Pinpoint the cell where the given text exists, returning its [X, Y] midpoint coordinate. 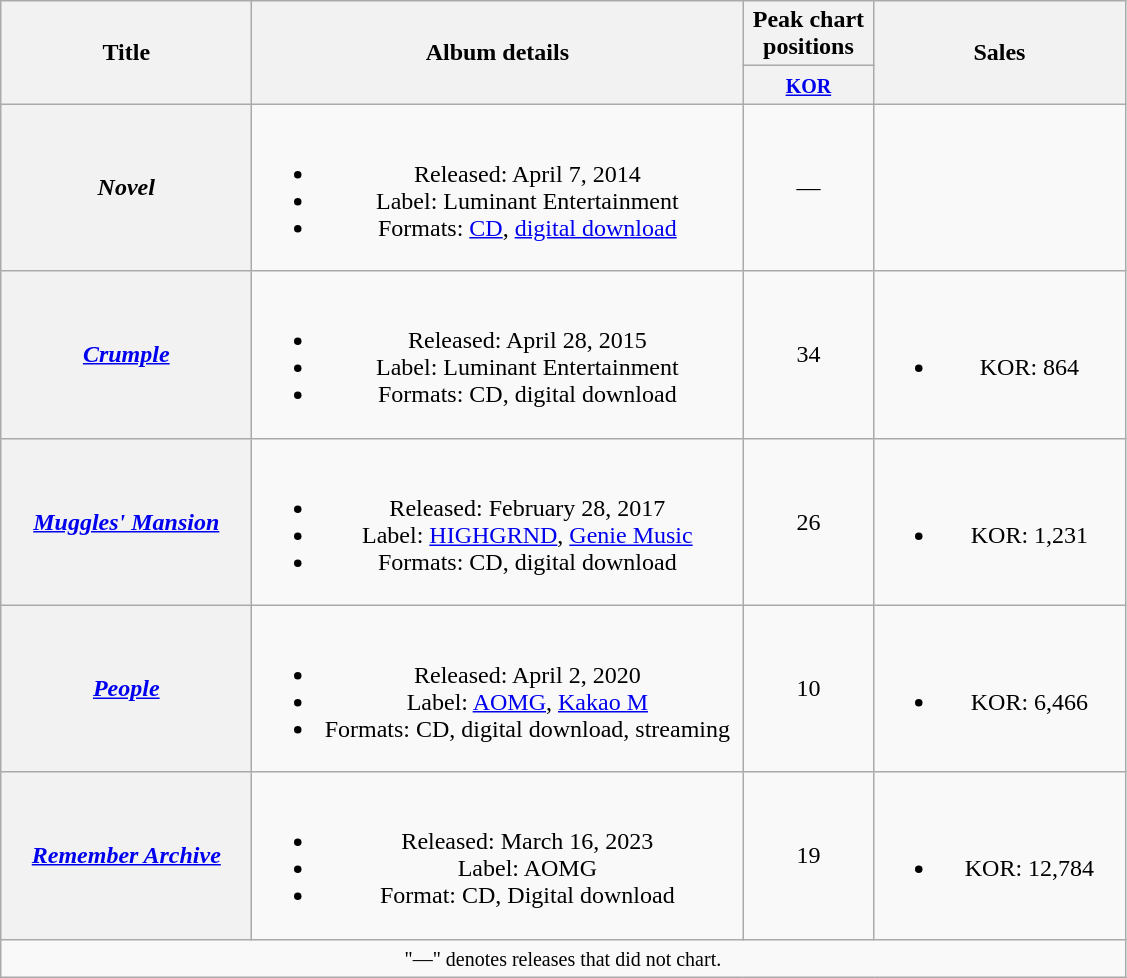
People [126, 688]
10 [808, 688]
19 [808, 856]
Released: March 16, 2023Label: AOMGFormat: CD, Digital download [498, 856]
Title [126, 52]
Released: April 28, 2015Label: Luminant EntertainmentFormats: CD, digital download [498, 354]
KOR [808, 85]
Sales [1000, 52]
26 [808, 522]
"—" denotes releases that did not chart. [563, 958]
Released: February 28, 2017Label: HIGHGRND, Genie MusicFormats: CD, digital download [498, 522]
Novel [126, 188]
KOR: 864 [1000, 354]
34 [808, 354]
KOR: 6,466 [1000, 688]
Peak chart positions [808, 34]
Muggles' Mansion [126, 522]
Released: April 2, 2020Label: AOMG, Kakao MFormats: CD, digital download, streaming [498, 688]
KOR: 12,784 [1000, 856]
Album details [498, 52]
KOR: 1,231 [1000, 522]
Released: April 7, 2014Label: Luminant EntertainmentFormats: CD, digital download [498, 188]
Crumple [126, 354]
— [808, 188]
Remember Archive [126, 856]
